Detect which cell encompasses the target text, then output its [X, Y] center coordinate. 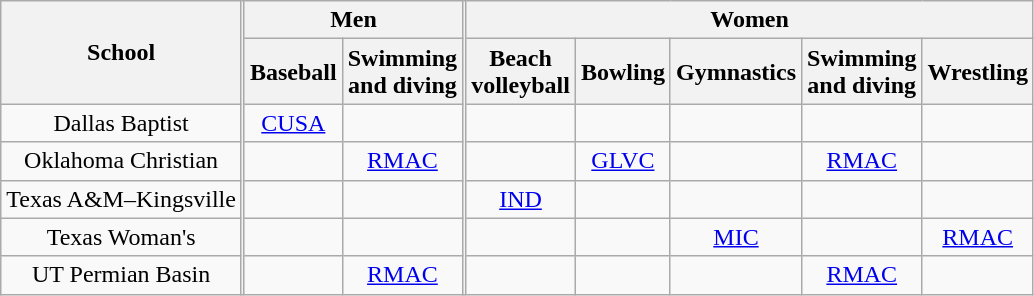
IND [521, 199]
Women [750, 20]
Bowling [622, 72]
Baseball [293, 72]
MIC [736, 237]
Dallas Baptist [122, 123]
Texas A&M–Kingsville [122, 199]
Beachvolleyball [521, 72]
GLVC [622, 161]
Men [353, 20]
Oklahoma Christian [122, 161]
Wrestling [978, 72]
School [122, 52]
CUSA [293, 123]
Gymnastics [736, 72]
Texas Woman's [122, 237]
UT Permian Basin [122, 275]
